Capture the cell that displays the provided text and extract its (x, y) central coordinate. 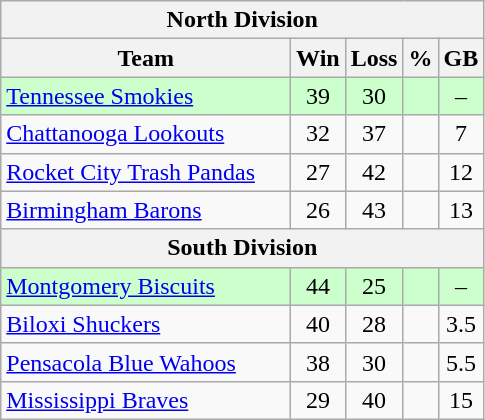
29 (318, 400)
3.5 (461, 324)
7 (461, 134)
Mississippi Braves (146, 400)
42 (374, 172)
Biloxi Shuckers (146, 324)
27 (318, 172)
GB (461, 58)
43 (374, 210)
12 (461, 172)
% (420, 58)
Tennessee Smokies (146, 96)
15 (461, 400)
Montgomery Biscuits (146, 286)
Birmingham Barons (146, 210)
39 (318, 96)
28 (374, 324)
32 (318, 134)
Pensacola Blue Wahoos (146, 362)
Team (146, 58)
44 (318, 286)
North Division (242, 20)
25 (374, 286)
Loss (374, 58)
Chattanooga Lookouts (146, 134)
5.5 (461, 362)
26 (318, 210)
38 (318, 362)
13 (461, 210)
Win (318, 58)
37 (374, 134)
Rocket City Trash Pandas (146, 172)
South Division (242, 248)
